Locate the cell with the specified text and output its [X, Y] center coordinate. 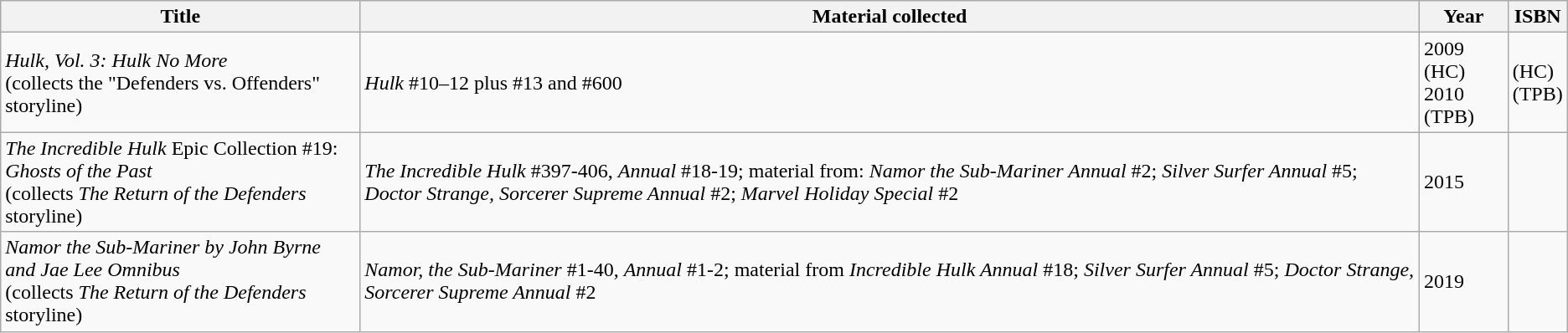
2009 (HC)2010 (TPB) [1463, 82]
Hulk, Vol. 3: Hulk No More(collects the "Defenders vs. Offenders" storyline) [181, 82]
2019 [1463, 281]
Material collected [890, 17]
Title [181, 17]
Hulk #10–12 plus #13 and #600 [890, 82]
2015 [1463, 182]
The Incredible Hulk Epic Collection #19: Ghosts of the Past(collects The Return of the Defenders storyline) [181, 182]
ISBN [1538, 17]
Year [1463, 17]
(HC) (TPB) [1538, 82]
Namor the Sub-Mariner by John Byrne and Jae Lee Omnibus(collects The Return of the Defenders storyline) [181, 281]
